Detect which cell encompasses the target text, then output its [X, Y] center coordinate. 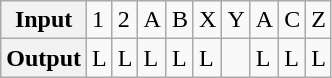
Z [319, 20]
1 [100, 20]
C [292, 20]
X [207, 20]
B [180, 20]
Y [236, 20]
Output [44, 58]
Input [44, 20]
2 [125, 20]
